Pinpoint the cell where the given text exists, returning its (X, Y) midpoint coordinate. 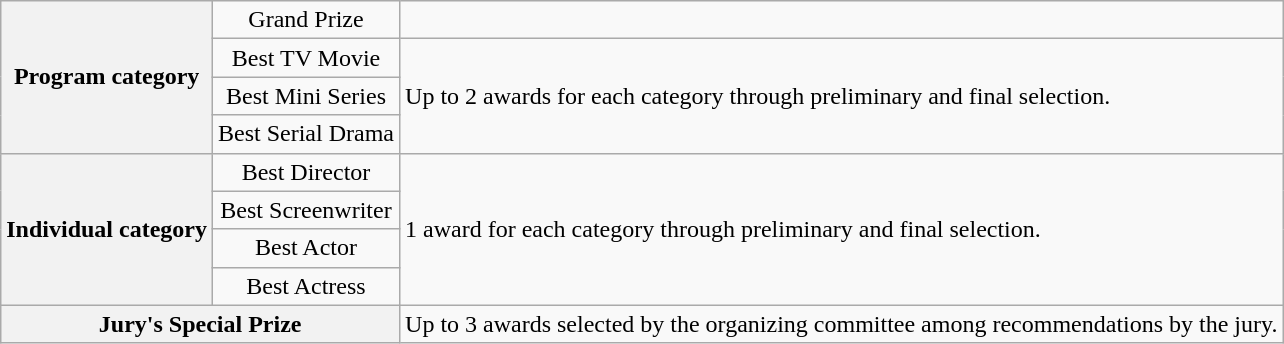
Best Mini Series (306, 96)
Best Screenwriter (306, 210)
Best Serial Drama (306, 134)
Jury's Special Prize (200, 324)
Best TV Movie (306, 58)
Best Director (306, 172)
Up to 2 awards for each category through preliminary and final selection. (842, 96)
Individual category (107, 229)
1 award for each category through preliminary and final selection. (842, 229)
Grand Prize (306, 20)
Program category (107, 77)
Best Actor (306, 248)
Best Actress (306, 286)
Up to 3 awards selected by the organizing committee among recommendations by the jury. (842, 324)
